Return (X, Y) of the center of cell containing provided text 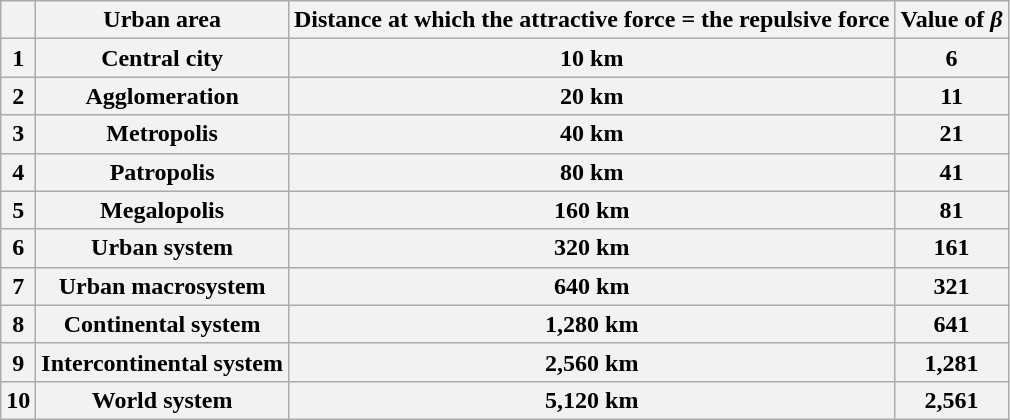
2,561 (952, 400)
10 km (592, 58)
320 km (592, 248)
81 (952, 210)
321 (952, 286)
Continental system (162, 324)
1,280 km (592, 324)
161 (952, 248)
21 (952, 134)
1 (18, 58)
Value of β (952, 20)
40 km (592, 134)
Patropolis (162, 172)
160 km (592, 210)
641 (952, 324)
10 (18, 400)
Agglomeration (162, 96)
80 km (592, 172)
Central city (162, 58)
2 (18, 96)
41 (952, 172)
5,120 km (592, 400)
Megalopolis (162, 210)
Urban macrosystem (162, 286)
Metropolis (162, 134)
4 (18, 172)
7 (18, 286)
11 (952, 96)
Intercontinental system (162, 362)
Urban system (162, 248)
Distance at which the attractive force = the repulsive force (592, 20)
2,560 km (592, 362)
1,281 (952, 362)
World system (162, 400)
640 km (592, 286)
8 (18, 324)
3 (18, 134)
9 (18, 362)
5 (18, 210)
20 km (592, 96)
Urban area (162, 20)
